Scan for the cell matching the given text and deliver its [X, Y] coordinate at center. 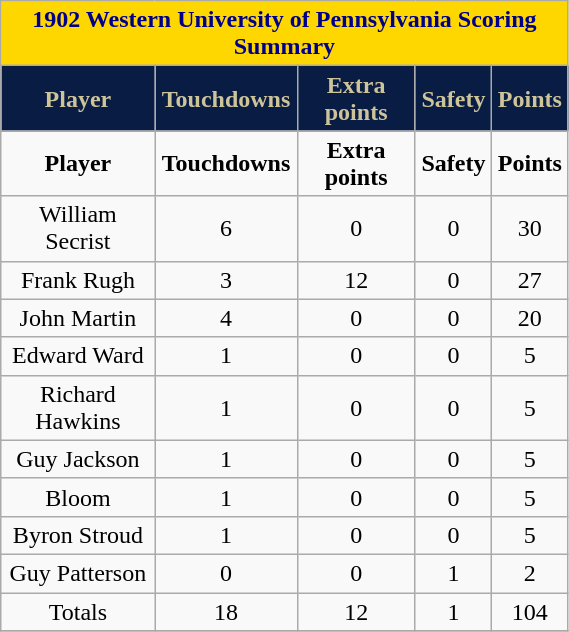
Bloom [78, 497]
20 [530, 318]
4 [226, 318]
6 [226, 228]
Richard Hawkins [78, 408]
Guy Patterson [78, 573]
2 [530, 573]
30 [530, 228]
18 [226, 611]
1902 Western University of Pennsylvania Scoring Summary [284, 34]
27 [530, 280]
Guy Jackson [78, 459]
Edward Ward [78, 356]
Frank Rugh [78, 280]
William Secrist [78, 228]
3 [226, 280]
104 [530, 611]
John Martin [78, 318]
Totals [78, 611]
Byron Stroud [78, 535]
